Extract the (X, Y) coordinate from the center of the cell holding the provided text.  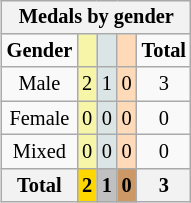
Mixed (40, 152)
Medals by gender (96, 17)
Gender (40, 51)
Male (40, 84)
Female (40, 118)
